Identify which cell holds the provided text, then report its (x, y) central coordinate. 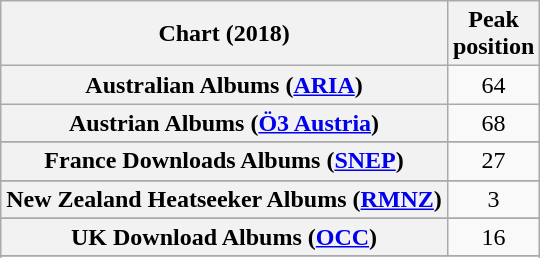
27 (493, 161)
France Downloads Albums (SNEP) (224, 161)
64 (493, 85)
UK Download Albums (OCC) (224, 237)
68 (493, 123)
16 (493, 237)
New Zealand Heatseeker Albums (RMNZ) (224, 199)
Australian Albums (ARIA) (224, 85)
Peak position (493, 34)
Chart (2018) (224, 34)
Austrian Albums (Ö3 Austria) (224, 123)
3 (493, 199)
